Pinpoint the cell where the given text exists, returning its [x, y] midpoint coordinate. 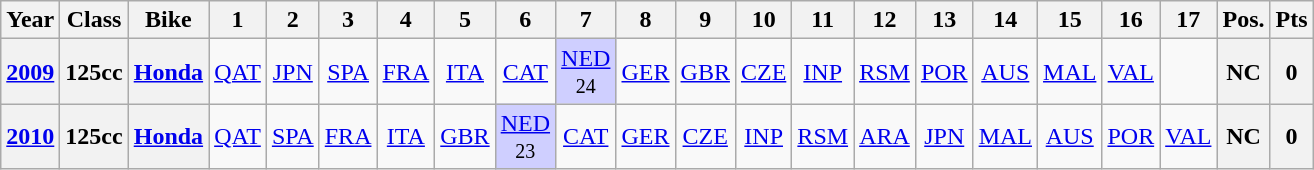
Class [94, 20]
14 [1005, 20]
15 [1070, 20]
3 [348, 20]
2 [292, 20]
8 [646, 20]
Pos. [1244, 20]
12 [885, 20]
6 [525, 20]
7 [586, 20]
Year [30, 20]
1 [238, 20]
9 [705, 20]
10 [763, 20]
13 [944, 20]
4 [406, 20]
2010 [30, 136]
Pts [1292, 20]
NED24 [586, 72]
11 [823, 20]
Bike [168, 20]
5 [465, 20]
NED23 [525, 136]
2009 [30, 72]
16 [1131, 20]
17 [1188, 20]
ARA [885, 136]
